Return [X, Y] of the center of cell containing provided text 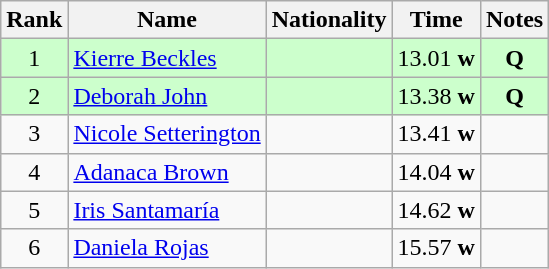
15.57 w [436, 248]
13.41 w [436, 134]
Kierre Beckles [167, 58]
6 [34, 248]
Iris Santamaría [167, 210]
4 [34, 172]
5 [34, 210]
Time [436, 20]
Daniela Rojas [167, 248]
Nationality [329, 20]
Adanaca Brown [167, 172]
1 [34, 58]
13.38 w [436, 96]
Notes [514, 20]
3 [34, 134]
Rank [34, 20]
14.04 w [436, 172]
Name [167, 20]
14.62 w [436, 210]
Deborah John [167, 96]
Nicole Setterington [167, 134]
2 [34, 96]
13.01 w [436, 58]
